Identify which cell holds the provided text, then report its (x, y) central coordinate. 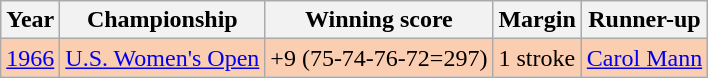
Championship (162, 20)
Carol Mann (644, 58)
1 stroke (537, 58)
Margin (537, 20)
U.S. Women's Open (162, 58)
+9 (75-74-76-72=297) (379, 58)
1966 (30, 58)
Year (30, 20)
Runner-up (644, 20)
Winning score (379, 20)
